Scan for the cell matching the given text and deliver its [x, y] coordinate at center. 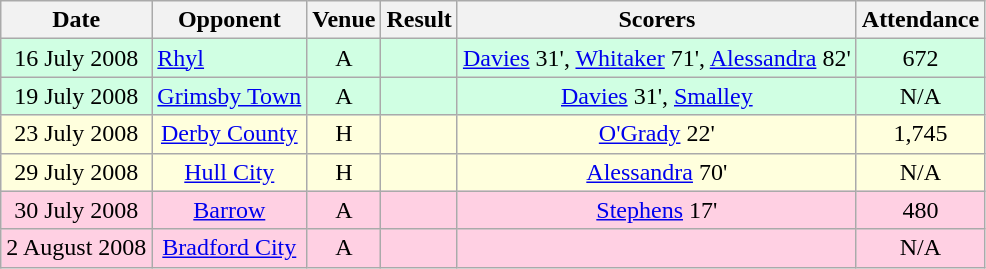
Result [419, 20]
Venue [344, 20]
Attendance [920, 20]
Hull City [230, 172]
Davies 31', Smalley [656, 96]
Scorers [656, 20]
Bradford City [230, 248]
30 July 2008 [76, 210]
2 August 2008 [76, 248]
Rhyl [230, 58]
Barrow [230, 210]
29 July 2008 [76, 172]
23 July 2008 [76, 134]
480 [920, 210]
Opponent [230, 20]
1,745 [920, 134]
672 [920, 58]
O'Grady 22' [656, 134]
16 July 2008 [76, 58]
19 July 2008 [76, 96]
Grimsby Town [230, 96]
Alessandra 70' [656, 172]
Derby County [230, 134]
Stephens 17' [656, 210]
Date [76, 20]
Davies 31', Whitaker 71', Alessandra 82' [656, 58]
